From the cell containing the given text, extract its center point as [x, y] coordinate. 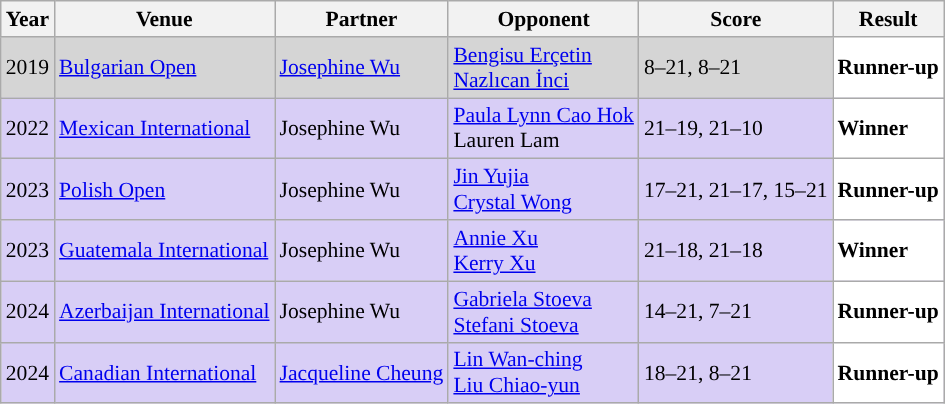
Annie Xu Kerry Xu [544, 250]
Venue [164, 19]
Lin Wan-ching Liu Chiao-yun [544, 372]
21–19, 21–10 [736, 128]
2019 [28, 68]
Bengisu Erçetin Nazlıcan İnci [544, 68]
2022 [28, 128]
8–21, 8–21 [736, 68]
Jacqueline Cheung [362, 372]
Paula Lynn Cao Hok Lauren Lam [544, 128]
Polish Open [164, 190]
Guatemala International [164, 250]
14–21, 7–21 [736, 312]
Azerbaijan International [164, 312]
21–18, 21–18 [736, 250]
Partner [362, 19]
Gabriela Stoeva Stefani Stoeva [544, 312]
Score [736, 19]
Mexican International [164, 128]
Canadian International [164, 372]
18–21, 8–21 [736, 372]
17–21, 21–17, 15–21 [736, 190]
Bulgarian Open [164, 68]
Result [888, 19]
Year [28, 19]
Opponent [544, 19]
Jin Yujia Crystal Wong [544, 190]
